Search for the cell housing the specified text and yield its [x, y] center coordinate. 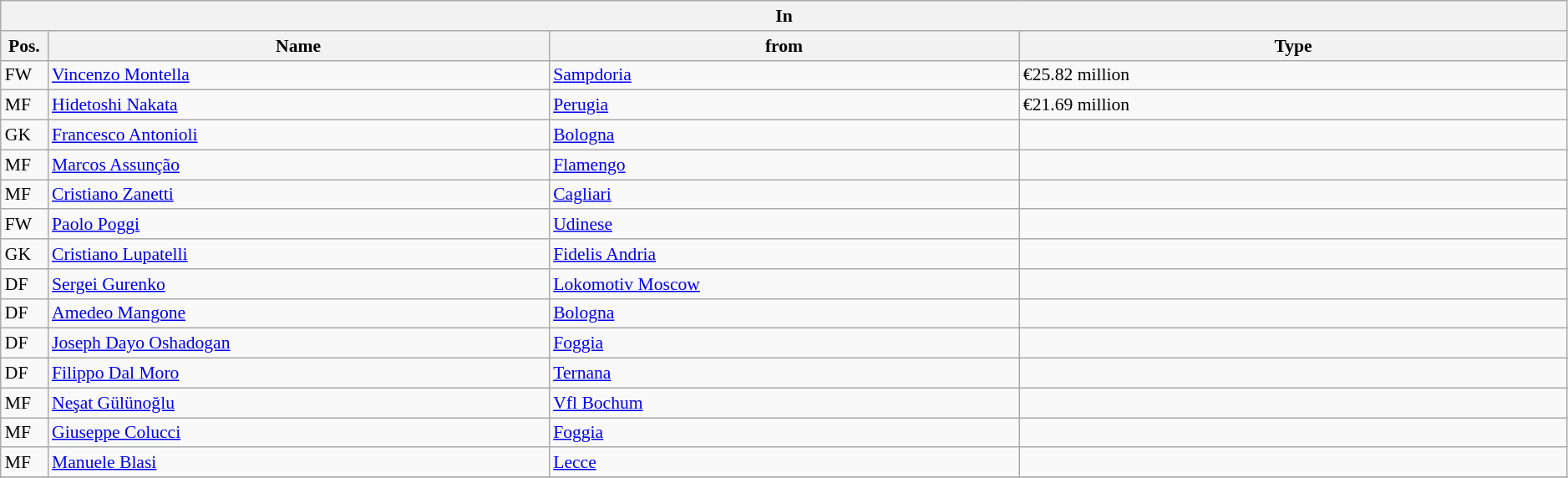
Udinese [784, 225]
Perugia [784, 105]
Cristiano Lupatelli [298, 254]
Name [298, 46]
Vincenzo Montella [298, 75]
Sergei Gurenko [298, 284]
Vfl Bochum [784, 403]
Amedeo Mangone [298, 313]
Paolo Poggi [298, 225]
Flamengo [784, 165]
Manuele Blasi [298, 463]
Joseph Dayo Oshadogan [298, 343]
Sampdoria [784, 75]
Lokomotiv Moscow [784, 284]
from [784, 46]
Marcos Assunção [298, 165]
Giuseppe Colucci [298, 433]
Filippo Dal Moro [298, 374]
Cagliari [784, 195]
Ternana [784, 374]
Francesco Antonioli [298, 135]
In [784, 16]
Pos. [24, 46]
Cristiano Zanetti [298, 195]
Fidelis Andria [784, 254]
Neşat Gülünoğlu [298, 403]
€25.82 million [1293, 75]
Type [1293, 46]
Hidetoshi Nakata [298, 105]
Lecce [784, 463]
€21.69 million [1293, 105]
